Return the (x, y) coordinate for the center point of the cell that contains the specified text.  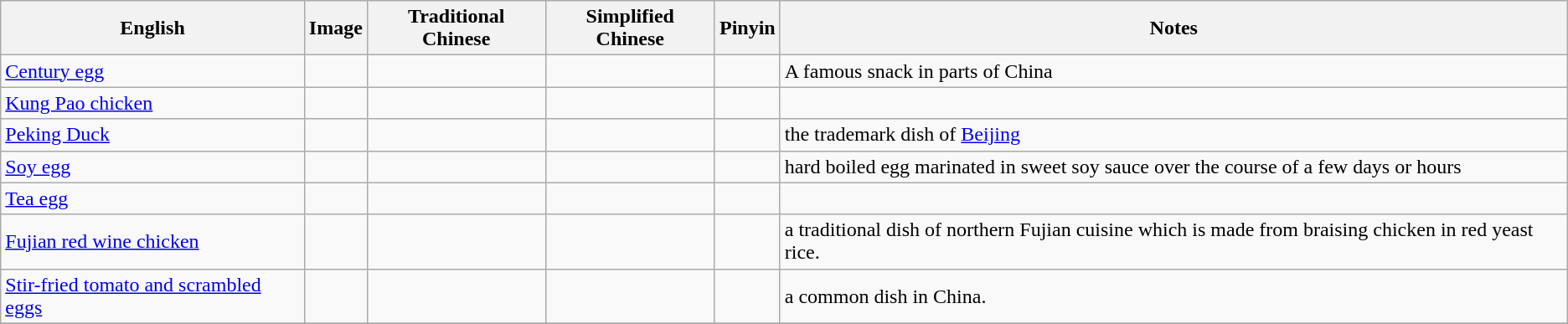
Century egg (152, 71)
Peking Duck (152, 135)
Image (335, 28)
Tea egg (152, 198)
Fujian red wine chicken (152, 241)
Stir-fried tomato and scrambled eggs (152, 296)
A famous snack in parts of China (1173, 71)
a traditional dish of northern Fujian cuisine which is made from braising chicken in red yeast rice. (1173, 241)
Notes (1173, 28)
a common dish in China. (1173, 296)
Kung Pao chicken (152, 103)
English (152, 28)
hard boiled egg marinated in sweet soy sauce over the course of a few days or hours (1173, 167)
Soy egg (152, 167)
Traditional Chinese (456, 28)
the trademark dish of Beijing (1173, 135)
Simplified Chinese (630, 28)
Pinyin (747, 28)
